From the cell containing the given text, extract its center point as (x, y) coordinate. 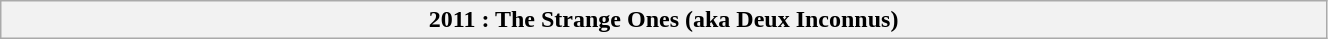
2011 : The Strange Ones (aka Deux Inconnus) (664, 20)
